For the text-containing cell, return its midpoint in (x, y) coordinate format. 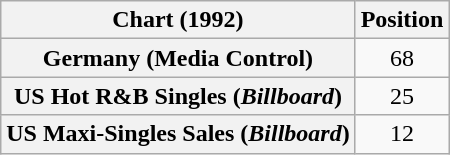
Position (402, 20)
Chart (1992) (178, 20)
68 (402, 58)
US Hot R&B Singles (Billboard) (178, 96)
12 (402, 134)
US Maxi-Singles Sales (Billboard) (178, 134)
25 (402, 96)
Germany (Media Control) (178, 58)
